Pinpoint the cell where the given text exists, returning its [x, y] midpoint coordinate. 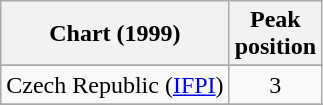
3 [275, 85]
Peakposition [275, 34]
Chart (1999) [115, 34]
Czech Republic (IFPI) [115, 85]
